Find where the given text appears and provide that cell's center as (x, y) coordinate. 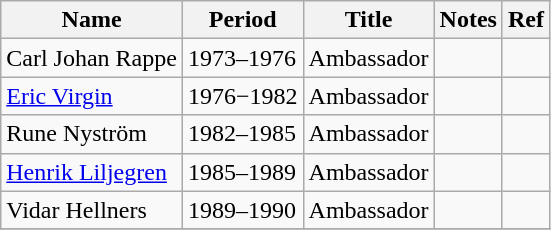
Rune Nyström (92, 134)
1973–1976 (242, 58)
Eric Virgin (92, 96)
Notes (468, 20)
1989–1990 (242, 210)
Title (368, 20)
Vidar Hellners (92, 210)
1976−1982 (242, 96)
Carl Johan Rappe (92, 58)
Period (242, 20)
Name (92, 20)
Ref (526, 20)
Henrik Liljegren (92, 172)
1985–1989 (242, 172)
1982–1985 (242, 134)
